Output the (X, Y) coordinate of the center of the cell containing the given text.  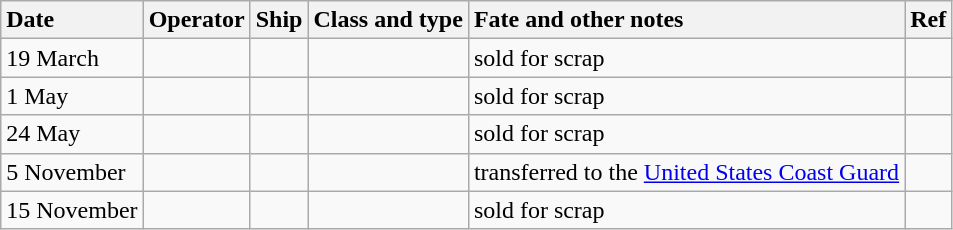
transferred to the United States Coast Guard (686, 172)
15 November (72, 210)
1 May (72, 96)
Ship (279, 20)
5 November (72, 172)
Date (72, 20)
24 May (72, 134)
Fate and other notes (686, 20)
19 March (72, 58)
Ref (928, 20)
Operator (196, 20)
Class and type (388, 20)
